Output the [x, y] coordinate of the center of the cell containing the given text.  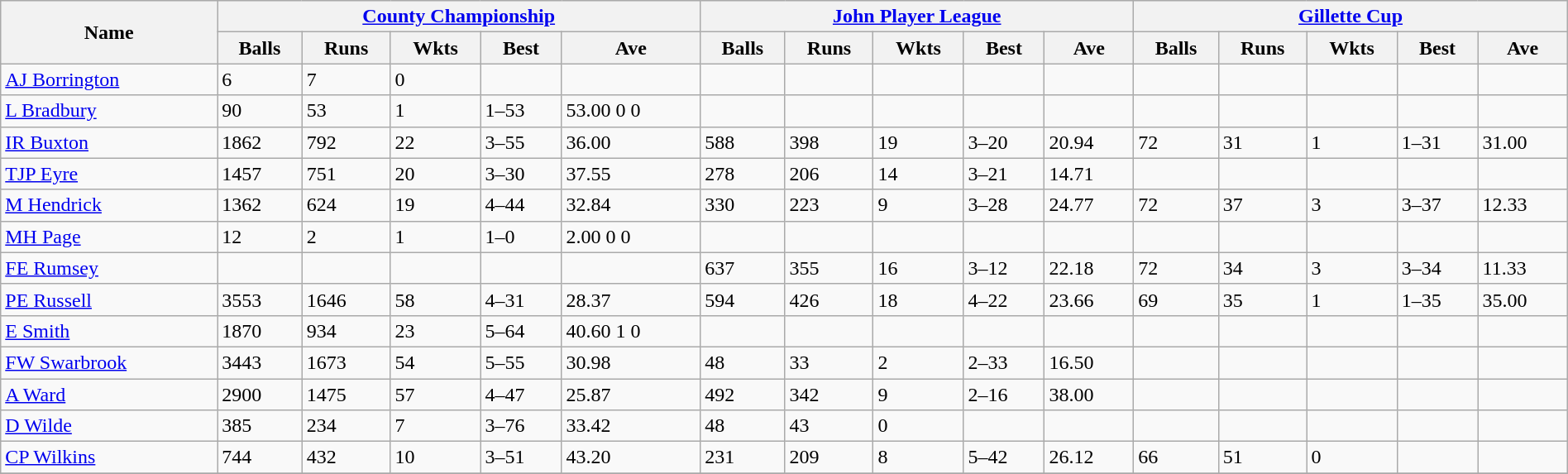
234 [346, 426]
1646 [346, 299]
594 [743, 299]
278 [743, 174]
1862 [260, 142]
35 [1262, 299]
33 [829, 362]
14 [918, 174]
31.00 [1523, 142]
14.71 [1089, 174]
34 [1262, 268]
206 [829, 174]
16 [918, 268]
90 [260, 111]
53.00 0 0 [631, 111]
2.00 0 0 [631, 237]
58 [435, 299]
22.18 [1089, 268]
3–30 [521, 174]
2900 [260, 395]
FE Rumsey [109, 268]
57 [435, 395]
24.77 [1089, 205]
432 [346, 457]
20.94 [1089, 142]
AJ Borrington [109, 79]
3–21 [1004, 174]
12 [260, 237]
637 [743, 268]
2–33 [1004, 362]
Gillette Cup [1350, 17]
L Bradbury [109, 111]
5–42 [1004, 457]
51 [1262, 457]
23 [435, 331]
M Hendrick [109, 205]
398 [829, 142]
28.37 [631, 299]
53 [346, 111]
35.00 [1523, 299]
4–44 [521, 205]
36.00 [631, 142]
1457 [260, 174]
1362 [260, 205]
1–35 [1437, 299]
33.42 [631, 426]
4–47 [521, 395]
1–0 [521, 237]
20 [435, 174]
2–16 [1004, 395]
26.12 [1089, 457]
342 [829, 395]
3443 [260, 362]
County Championship [459, 17]
43.20 [631, 457]
1673 [346, 362]
3–76 [521, 426]
4–22 [1004, 299]
43 [829, 426]
1475 [346, 395]
40.60 1 0 [631, 331]
3–12 [1004, 268]
624 [346, 205]
3–20 [1004, 142]
18 [918, 299]
3–28 [1004, 205]
10 [435, 457]
John Player League [917, 17]
16.50 [1089, 362]
8 [918, 457]
CP Wilkins [109, 457]
3553 [260, 299]
1870 [260, 331]
492 [743, 395]
3–55 [521, 142]
37.55 [631, 174]
4–31 [521, 299]
5–55 [521, 362]
25.87 [631, 395]
355 [829, 268]
37 [1262, 205]
23.66 [1089, 299]
209 [829, 457]
32.84 [631, 205]
3–37 [1437, 205]
Name [109, 32]
D Wilde [109, 426]
751 [346, 174]
69 [1176, 299]
54 [435, 362]
IR Buxton [109, 142]
426 [829, 299]
1–53 [521, 111]
5–64 [521, 331]
31 [1262, 142]
PE Russell [109, 299]
3–34 [1437, 268]
934 [346, 331]
A Ward [109, 395]
30.98 [631, 362]
744 [260, 457]
TJP Eyre [109, 174]
792 [346, 142]
22 [435, 142]
E Smith [109, 331]
3–51 [521, 457]
12.33 [1523, 205]
231 [743, 457]
6 [260, 79]
1–31 [1437, 142]
MH Page [109, 237]
588 [743, 142]
330 [743, 205]
223 [829, 205]
66 [1176, 457]
FW Swarbrook [109, 362]
11.33 [1523, 268]
38.00 [1089, 395]
385 [260, 426]
